Find where the given text appears and provide that cell's center as (X, Y) coordinate. 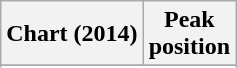
Chart (2014) (72, 34)
Peakposition (189, 34)
